Return the [X, Y] coordinate for the center point of the cell that contains the specified text.  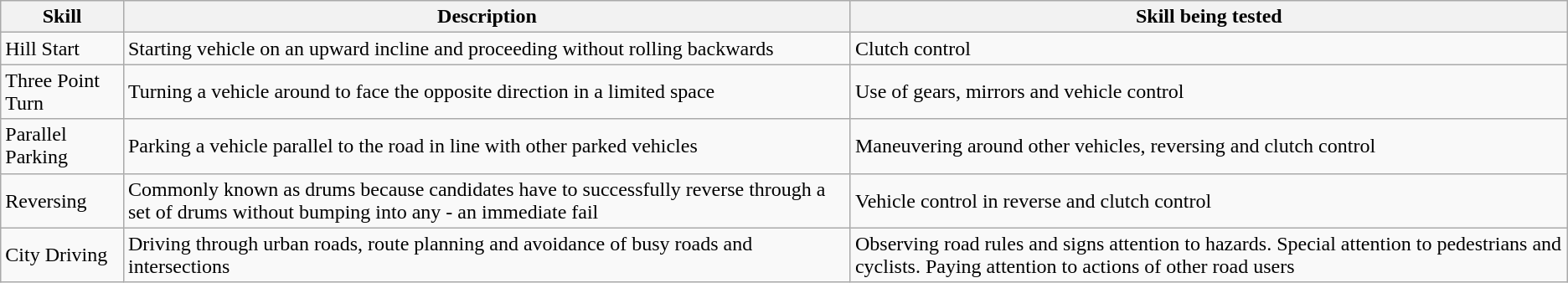
Description [487, 17]
Vehicle control in reverse and clutch control [1209, 201]
Driving through urban roads, route planning and avoidance of busy roads and intersections [487, 255]
Hill Start [62, 49]
Three Point Turn [62, 92]
Starting vehicle on an upward incline and proceeding without rolling backwards [487, 49]
Parking a vehicle parallel to the road in line with other parked vehicles [487, 146]
Skill [62, 17]
Observing road rules and signs attention to hazards. Special attention to pedestrians and cyclists. Paying attention to actions of other road users [1209, 255]
Parallel Parking [62, 146]
Commonly known as drums because candidates have to successfully reverse through a set of drums without bumping into any - an immediate fail [487, 201]
City Driving [62, 255]
Use of gears, mirrors and vehicle control [1209, 92]
Clutch control [1209, 49]
Reversing [62, 201]
Maneuvering around other vehicles, reversing and clutch control [1209, 146]
Skill being tested [1209, 17]
Turning a vehicle around to face the opposite direction in a limited space [487, 92]
